Return the (X, Y) coordinate for the center point of the cell that contains the specified text.  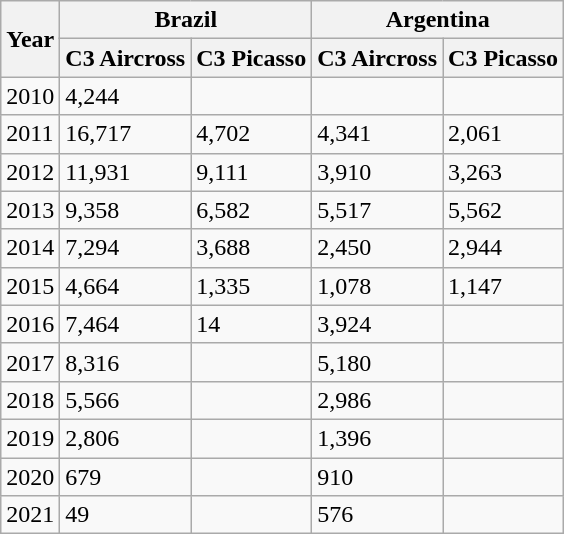
1,147 (504, 286)
5,566 (126, 400)
4,244 (126, 96)
5,517 (378, 210)
3,688 (252, 248)
2011 (30, 134)
1,335 (252, 286)
7,294 (126, 248)
2,986 (378, 400)
14 (252, 324)
2017 (30, 362)
2,806 (126, 438)
49 (126, 515)
Argentina (438, 20)
2013 (30, 210)
1,078 (378, 286)
576 (378, 515)
9,358 (126, 210)
2021 (30, 515)
679 (126, 477)
3,924 (378, 324)
2,944 (504, 248)
11,931 (126, 172)
2018 (30, 400)
2012 (30, 172)
2016 (30, 324)
910 (378, 477)
4,341 (378, 134)
3,910 (378, 172)
2,450 (378, 248)
2,061 (504, 134)
16,717 (126, 134)
8,316 (126, 362)
2014 (30, 248)
3,263 (504, 172)
5,180 (378, 362)
6,582 (252, 210)
2019 (30, 438)
5,562 (504, 210)
2010 (30, 96)
2015 (30, 286)
9,111 (252, 172)
4,664 (126, 286)
7,464 (126, 324)
Brazil (186, 20)
1,396 (378, 438)
4,702 (252, 134)
2020 (30, 477)
Year (30, 39)
